Output the [X, Y] coordinate of the center of the cell containing the given text.  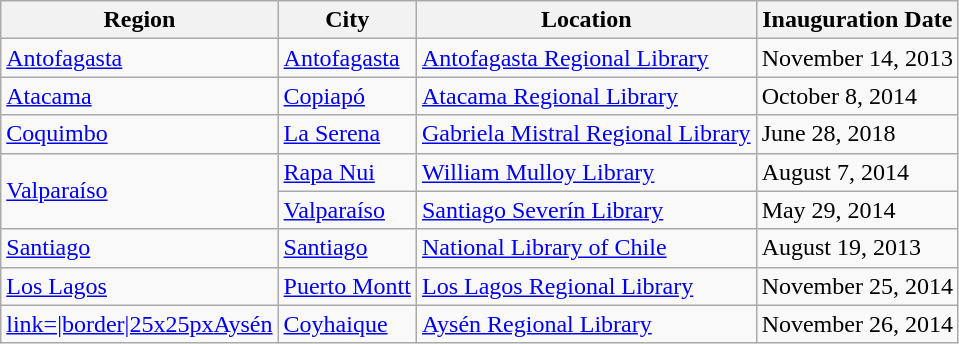
Location [586, 20]
October 8, 2014 [857, 96]
Puerto Montt [347, 286]
November 25, 2014 [857, 286]
Atacama Regional Library [586, 96]
Coyhaique [347, 324]
Santiago Severín Library [586, 210]
August 19, 2013 [857, 248]
Los Lagos Regional Library [586, 286]
November 14, 2013 [857, 58]
August 7, 2014 [857, 172]
June 28, 2018 [857, 134]
Rapa Nui [347, 172]
May 29, 2014 [857, 210]
Aysén Regional Library [586, 324]
Antofagasta Regional Library [586, 58]
Coquimbo [140, 134]
Copiapó [347, 96]
link=|border|25x25pxAysén [140, 324]
William Mulloy Library [586, 172]
November 26, 2014 [857, 324]
Los Lagos [140, 286]
National Library of Chile [586, 248]
City [347, 20]
Inauguration Date [857, 20]
La Serena [347, 134]
Region [140, 20]
Gabriela Mistral Regional Library [586, 134]
Atacama [140, 96]
